Scan for the cell matching the given text and deliver its [X, Y] coordinate at center. 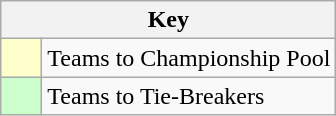
Teams to Championship Pool [189, 58]
Key [168, 20]
Teams to Tie-Breakers [189, 96]
